Search for the cell housing the specified text and yield its (X, Y) center coordinate. 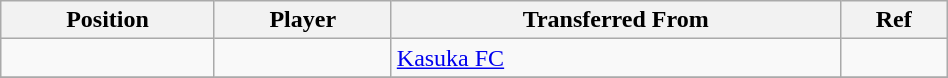
Player (302, 20)
Ref (894, 20)
Transferred From (616, 20)
Position (108, 20)
Kasuka FC (616, 58)
